For the text-containing cell, return its midpoint in [X, Y] coordinate format. 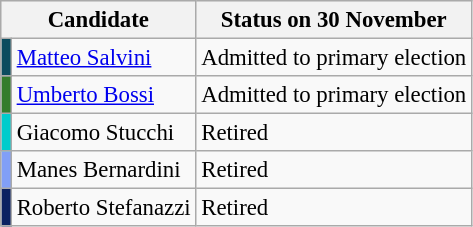
Roberto Stefanazzi [104, 208]
Umberto Bossi [104, 95]
Candidate [98, 20]
Matteo Salvini [104, 58]
Status on 30 November [334, 20]
Manes Bernardini [104, 170]
Giacomo Stucchi [104, 133]
